Search for the cell housing the specified text and yield its (x, y) center coordinate. 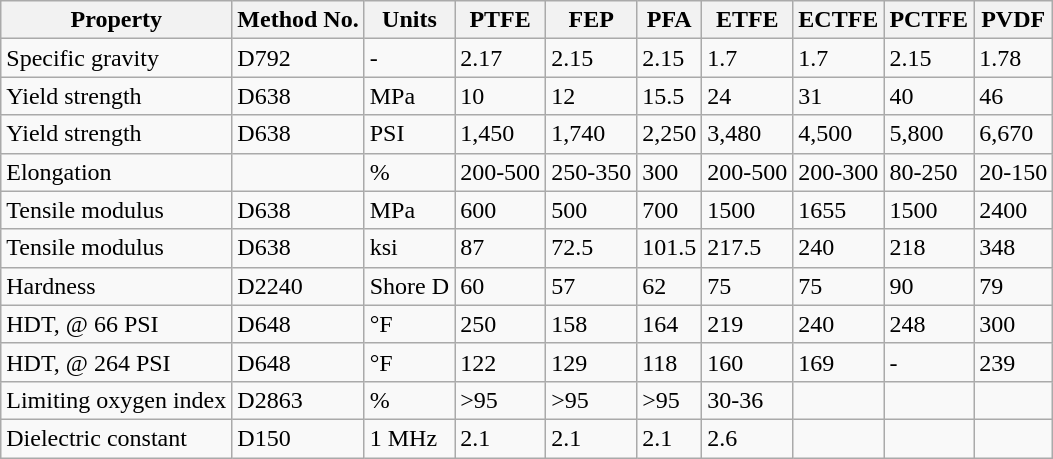
30-36 (748, 400)
217.5 (748, 248)
1 MHz (409, 438)
46 (1014, 96)
HDT, @ 66 PSI (116, 324)
72.5 (592, 248)
600 (500, 210)
1655 (838, 210)
60 (500, 286)
160 (748, 362)
Dielectric constant (116, 438)
D150 (298, 438)
2,250 (670, 134)
2.6 (748, 438)
3,480 (748, 134)
118 (670, 362)
12 (592, 96)
1.78 (1014, 58)
79 (1014, 286)
219 (748, 324)
D2240 (298, 286)
122 (500, 362)
4,500 (838, 134)
57 (592, 286)
Units (409, 20)
500 (592, 210)
D792 (298, 58)
129 (592, 362)
1,450 (500, 134)
164 (670, 324)
Shore D (409, 286)
200-300 (838, 172)
PFA (670, 20)
62 (670, 286)
Method No. (298, 20)
15.5 (670, 96)
Hardness (116, 286)
10 (500, 96)
HDT, @ 264 PSI (116, 362)
Elongation (116, 172)
87 (500, 248)
PSI (409, 134)
Specific gravity (116, 58)
248 (929, 324)
PVDF (1014, 20)
FEP (592, 20)
ksi (409, 248)
24 (748, 96)
2.17 (500, 58)
D2863 (298, 400)
218 (929, 248)
20-150 (1014, 172)
158 (592, 324)
Property (116, 20)
6,670 (1014, 134)
250 (500, 324)
239 (1014, 362)
80-250 (929, 172)
31 (838, 96)
250-350 (592, 172)
700 (670, 210)
348 (1014, 248)
40 (929, 96)
1,740 (592, 134)
5,800 (929, 134)
90 (929, 286)
PTFE (500, 20)
ECTFE (838, 20)
PCTFE (929, 20)
2400 (1014, 210)
169 (838, 362)
Limiting oxygen index (116, 400)
101.5 (670, 248)
ETFE (748, 20)
